Output the [X, Y] coordinate of the center of the cell containing the given text.  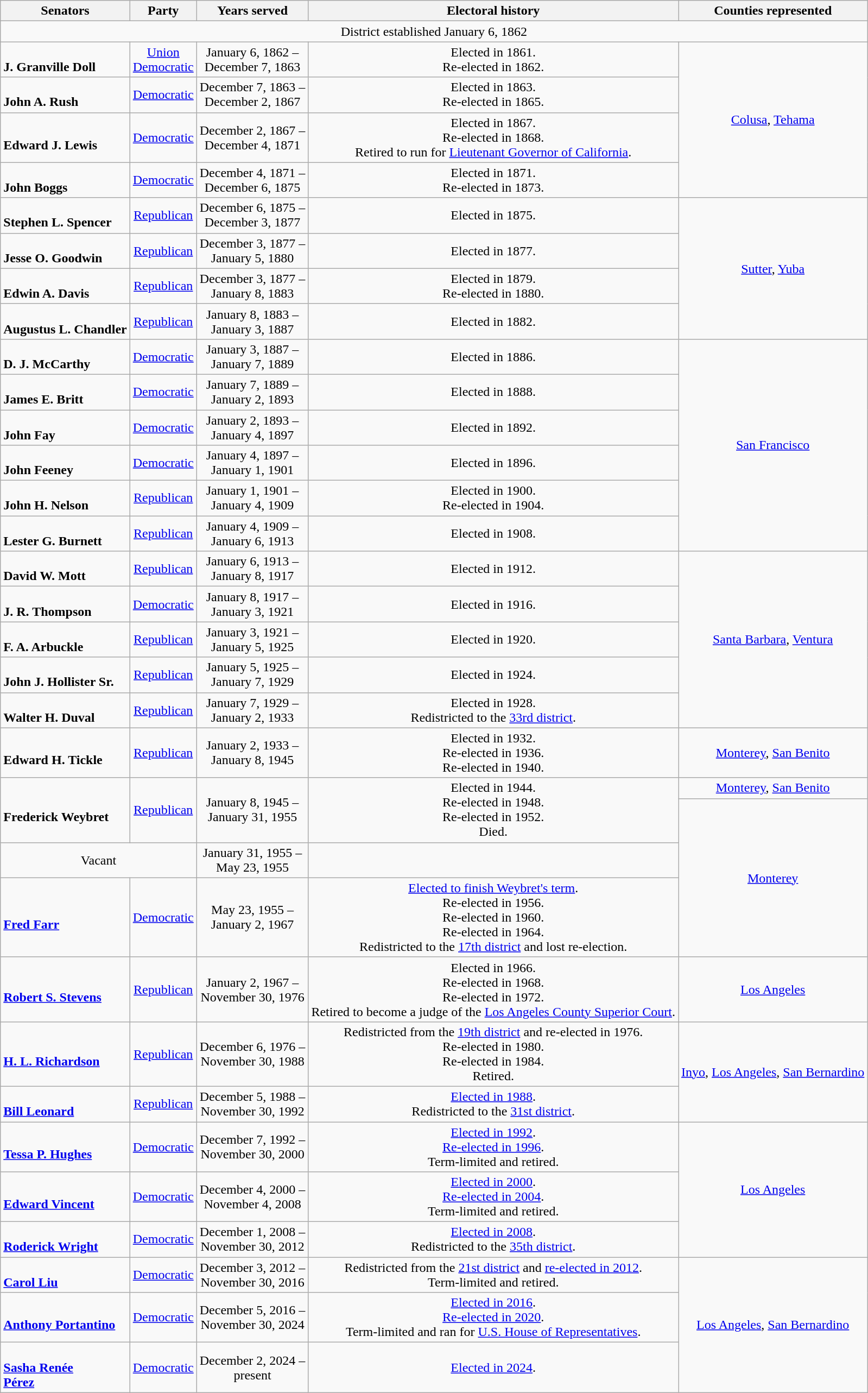
Tessa P. Hughes [65, 1147]
January 4, 1897 – January 1, 1901 [252, 463]
Bill Leonard [65, 1104]
Sasha Renée Pérez [65, 1367]
Elected in 1892. [493, 427]
Elected in 2024. [493, 1367]
Elected in 1924. [493, 675]
December 6, 1875 – December 3, 1877 [252, 215]
Elected in 1863. Re-elected in 1865. [493, 94]
January 7, 1889 – January 2, 1893 [252, 392]
Elected in 1912. [493, 569]
Elected in 1928. Redistricted to the 33rd district. [493, 710]
Frederick Weybret [65, 810]
December 1, 2008 – November 30, 2012 [252, 1239]
John J. Hollister Sr. [65, 675]
December 5, 2016 – November 30, 2024 [252, 1318]
December 3, 1877 – January 5, 1880 [252, 251]
January 4, 1909 – January 6, 1913 [252, 533]
January 8, 1883 – January 3, 1887 [252, 322]
Fred Farr [65, 917]
Elected in 1988. Redistricted to the 31st district. [493, 1104]
January 2, 1967 – November 30, 1976 [252, 989]
Redistricted from the 21st district and re-elected in 2012. Term-limited and retired. [493, 1275]
Monterey [773, 878]
Electoral history [493, 11]
San Francisco [773, 445]
Edward Vincent [65, 1197]
Edwin A. Davis [65, 286]
J. R. Thompson [65, 604]
Elected in 1875. [493, 215]
December 4, 1871 – December 6, 1875 [252, 180]
December 6, 1976 – November 30, 1988 [252, 1054]
James E. Britt [65, 392]
January 2, 1933 – January 8, 1945 [252, 753]
January 1, 1901 – January 4, 1909 [252, 499]
December 7, 1863 – December 2, 1867 [252, 94]
Edward H. Tickle [65, 753]
January 8, 1917 – January 3, 1921 [252, 604]
John H. Nelson [65, 499]
Carol Liu [65, 1275]
Walter H. Duval [65, 710]
Elected in 1966. Re-elected in 1968. Re-elected in 1972. Retired to become a judge of the Los Angeles County Superior Court. [493, 989]
Anthony Portantino [65, 1318]
Elected to finish Weybret's term. Re-elected in 1956. Re-elected in 1960. Re-elected in 1964. Redistricted to the 17th district and lost re-election. [493, 917]
January 6, 1862 – December 7, 1863 [252, 60]
Elected in 1871. Re-elected in 1873. [493, 180]
John Fay [65, 427]
Elected in 1867. Re-elected in 1868. Retired to run for Lieutenant Governor of California. [493, 137]
Inyo, Los Angeles, San Bernardino [773, 1071]
Elected in 1886. [493, 356]
December 7, 1992 – November 30, 2000 [252, 1147]
January 6, 1913 – January 8, 1917 [252, 569]
John A. Rush [65, 94]
May 23, 1955 – January 2, 1967 [252, 917]
December 4, 2000 – November 4, 2008 [252, 1197]
Roderick Wright [65, 1239]
Elected in 2016. Re-elected in 2020. Term-limited and ran for U.S. House of Representatives. [493, 1318]
Redistricted from the 19th district and re-elected in 1976. Re-elected in 1980. Re-elected in 1984. Retired. [493, 1054]
Elected in 1932. Re-elected in 1936. Re-elected in 1940. [493, 753]
January 3, 1921 – January 5, 1925 [252, 640]
January 31, 1955 – May 23, 1955 [252, 860]
Augustus L. Chandler [65, 322]
Elected in 2008. Redistricted to the 35th district. [493, 1239]
Santa Barbara, Ventura [773, 640]
H. L. Richardson [65, 1054]
Elected in 1879. Re-elected in 1880. [493, 286]
Sutter, Yuba [773, 268]
Years served [252, 11]
J. Granville Doll [65, 60]
Counties represented [773, 11]
December 3, 1877 – January 8, 1883 [252, 286]
Edward J. Lewis [65, 137]
Elected in 2000. Re-elected in 2004. Term-limited and retired. [493, 1197]
D. J. McCarthy [65, 356]
January 7, 1929 – January 2, 1933 [252, 710]
Union Democratic [163, 60]
Elected in 1861. Re-elected in 1862. [493, 60]
Elected in 1920. [493, 640]
David W. Mott [65, 569]
December 2, 2024 – present [252, 1367]
Jesse O. Goodwin [65, 251]
Lester G. Burnett [65, 533]
Elected in 1916. [493, 604]
January 8, 1945 – January 31, 1955 [252, 810]
Vacant [99, 860]
Los Angeles, San Bernardino [773, 1325]
Elected in 1877. [493, 251]
Elected in 1908. [493, 533]
Elected in 1882. [493, 322]
John Boggs [65, 180]
John Feeney [65, 463]
Elected in 1944. Re-elected in 1948. Re-elected in 1952. Died. [493, 810]
January 2, 1893 – January 4, 1897 [252, 427]
January 3, 1887 – January 7, 1889 [252, 356]
December 2, 1867 – December 4, 1871 [252, 137]
Stephen L. Spencer [65, 215]
Colusa, Tehama [773, 119]
Senators [65, 11]
Elected in 1900. Re-elected in 1904. [493, 499]
District established January 6, 1862 [434, 31]
F. A. Arbuckle [65, 640]
Elected in 1896. [493, 463]
December 3, 2012 – November 30, 2016 [252, 1275]
Elected in 1888. [493, 392]
December 5, 1988 – November 30, 1992 [252, 1104]
Elected in 1992. Re-elected in 1996. Term-limited and retired. [493, 1147]
Party [163, 11]
Robert S. Stevens [65, 989]
January 5, 1925 – January 7, 1929 [252, 675]
